Detect which cell encompasses the target text, then output its (x, y) center coordinate. 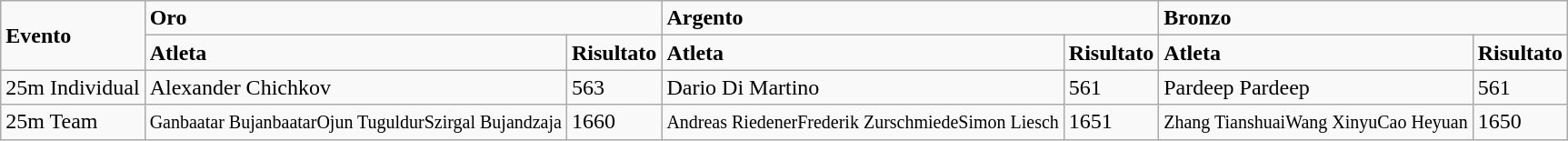
Pardeep Pardeep (1316, 87)
1650 (1520, 122)
Oro (404, 18)
Dario Di Martino (863, 87)
1651 (1111, 122)
563 (614, 87)
Zhang TianshuaiWang XinyuCao Heyuan (1316, 122)
Bronzo (1363, 18)
25m Team (73, 122)
Argento (911, 18)
Ganbaatar BujanbaatarOjun TuguldurSzirgal Bujandzaja (355, 122)
Andreas RiedenerFrederik ZurschmiedeSimon Liesch (863, 122)
25m Individual (73, 87)
1660 (614, 122)
Evento (73, 35)
Alexander Chichkov (355, 87)
